Scan for the cell matching the given text and deliver its (X, Y) coordinate at center. 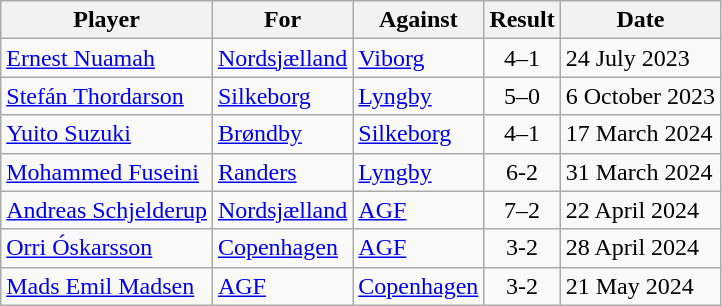
17 March 2024 (640, 134)
Player (107, 20)
28 April 2024 (640, 248)
For (282, 20)
24 July 2023 (640, 58)
Yuito Suzuki (107, 134)
Mads Emil Madsen (107, 286)
6-2 (522, 172)
Viborg (418, 58)
31 March 2024 (640, 172)
Date (640, 20)
Andreas Schjelderup (107, 210)
Against (418, 20)
5–0 (522, 96)
Mohammed Fuseini (107, 172)
Randers (282, 172)
Brøndby (282, 134)
Ernest Nuamah (107, 58)
22 April 2024 (640, 210)
7–2 (522, 210)
6 October 2023 (640, 96)
21 May 2024 (640, 286)
Result (522, 20)
Orri Óskarsson (107, 248)
Stefán Thordarson (107, 96)
